Locate the cell with the specified text and output its [X, Y] center coordinate. 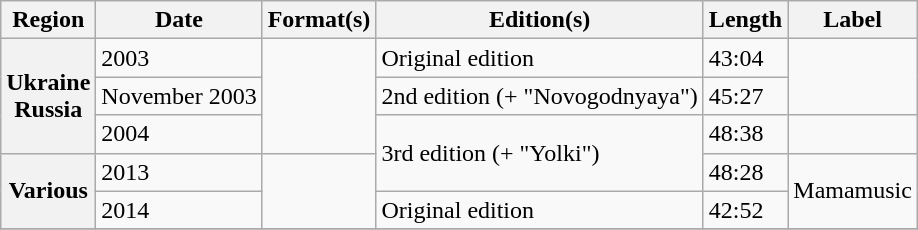
48:38 [745, 134]
Format(s) [319, 20]
43:04 [745, 58]
2003 [179, 58]
Length [745, 20]
UkraineRussia [48, 96]
Mamamusic [853, 191]
Label [853, 20]
45:27 [745, 96]
2004 [179, 134]
Edition(s) [540, 20]
Date [179, 20]
48:28 [745, 172]
2014 [179, 210]
Region [48, 20]
2nd edition (+ "Novogodnyaya") [540, 96]
November 2003 [179, 96]
42:52 [745, 210]
2013 [179, 172]
3rd edition (+ "Yolki") [540, 153]
Various [48, 191]
